Identify which cell holds the provided text, then report its [x, y] central coordinate. 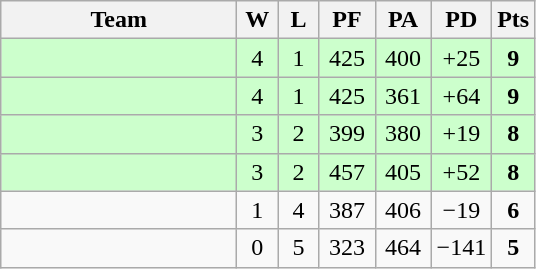
−19 [462, 210]
+52 [462, 172]
PF [347, 20]
406 [403, 210]
0 [258, 248]
Pts [514, 20]
457 [347, 172]
387 [347, 210]
400 [403, 58]
464 [403, 248]
−141 [462, 248]
380 [403, 134]
PA [403, 20]
399 [347, 134]
Team [119, 20]
361 [403, 96]
+19 [462, 134]
+25 [462, 58]
+64 [462, 96]
W [258, 20]
323 [347, 248]
405 [403, 172]
L [298, 20]
6 [514, 210]
PD [462, 20]
